Detect which cell encompasses the target text, then output its (X, Y) center coordinate. 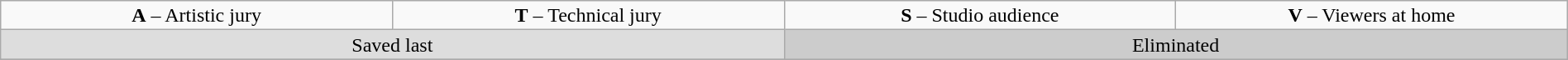
T – Technical jury (588, 15)
S – Studio audience (980, 15)
Eliminated (1176, 45)
A – Artistic jury (197, 15)
V – Viewers at home (1372, 15)
Saved last (392, 45)
